Extract the [x, y] coordinate from the center of the cell holding the provided text.  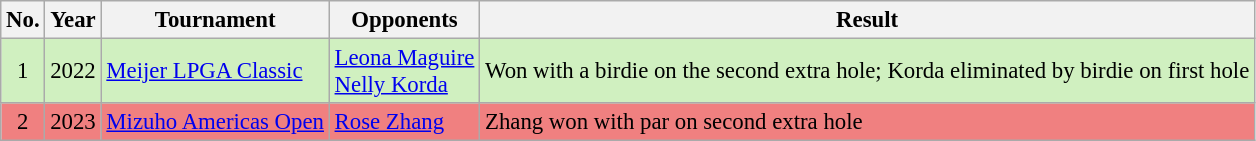
2 [23, 122]
Zhang won with par on second extra hole [868, 122]
Leona Maguire Nelly Korda [404, 72]
2023 [73, 122]
Result [868, 20]
Meijer LPGA Classic [215, 72]
Won with a birdie on the second extra hole; Korda eliminated by birdie on first hole [868, 72]
2022 [73, 72]
Tournament [215, 20]
Rose Zhang [404, 122]
Opponents [404, 20]
No. [23, 20]
Year [73, 20]
Mizuho Americas Open [215, 122]
1 [23, 72]
